Scan for the cell matching the given text and deliver its [X, Y] coordinate at center. 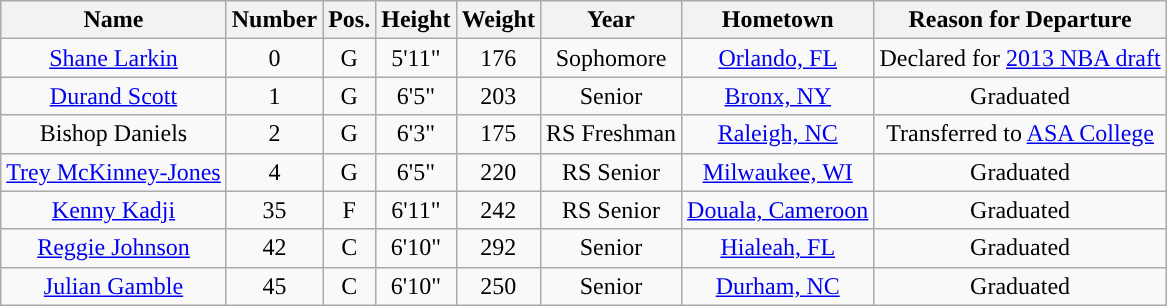
Pos. [350, 20]
Kenny Kadji [114, 210]
Douala, Cameroon [778, 210]
220 [498, 172]
42 [274, 248]
5'11" [416, 58]
Reggie Johnson [114, 248]
Declared for 2013 NBA draft [1020, 58]
Number [274, 20]
6'11" [416, 210]
Weight [498, 20]
292 [498, 248]
175 [498, 134]
0 [274, 58]
Milwaukee, WI [778, 172]
Year [610, 20]
Shane Larkin [114, 58]
Durand Scott [114, 96]
250 [498, 286]
Name [114, 20]
Sophomore [610, 58]
176 [498, 58]
Height [416, 20]
45 [274, 286]
242 [498, 210]
Transferred to ASA College [1020, 134]
Orlando, FL [778, 58]
Trey McKinney-Jones [114, 172]
Bishop Daniels [114, 134]
2 [274, 134]
Durham, NC [778, 286]
F [350, 210]
Raleigh, NC [778, 134]
203 [498, 96]
1 [274, 96]
Reason for Departure [1020, 20]
Bronx, NY [778, 96]
Hialeah, FL [778, 248]
RS Freshman [610, 134]
6'3" [416, 134]
35 [274, 210]
Hometown [778, 20]
4 [274, 172]
Julian Gamble [114, 286]
